Identify which cell holds the provided text, then report its (x, y) central coordinate. 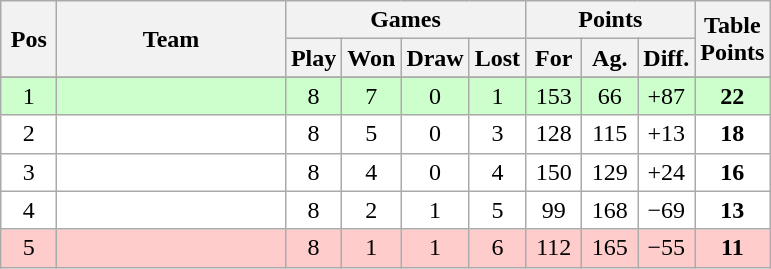
153 (554, 96)
Team (172, 39)
Pos (29, 39)
66 (610, 96)
+13 (666, 134)
+87 (666, 96)
Won (372, 58)
Points (610, 20)
For (554, 58)
99 (554, 210)
−69 (666, 210)
165 (610, 248)
Table Points (732, 39)
18 (732, 134)
112 (554, 248)
168 (610, 210)
129 (610, 172)
6 (497, 248)
13 (732, 210)
11 (732, 248)
Ag. (610, 58)
Diff. (666, 58)
7 (372, 96)
Games (405, 20)
Play (313, 58)
115 (610, 134)
22 (732, 96)
−55 (666, 248)
+24 (666, 172)
Lost (497, 58)
16 (732, 172)
150 (554, 172)
128 (554, 134)
Draw (435, 58)
